Capture the cell that displays the provided text and extract its [X, Y] central coordinate. 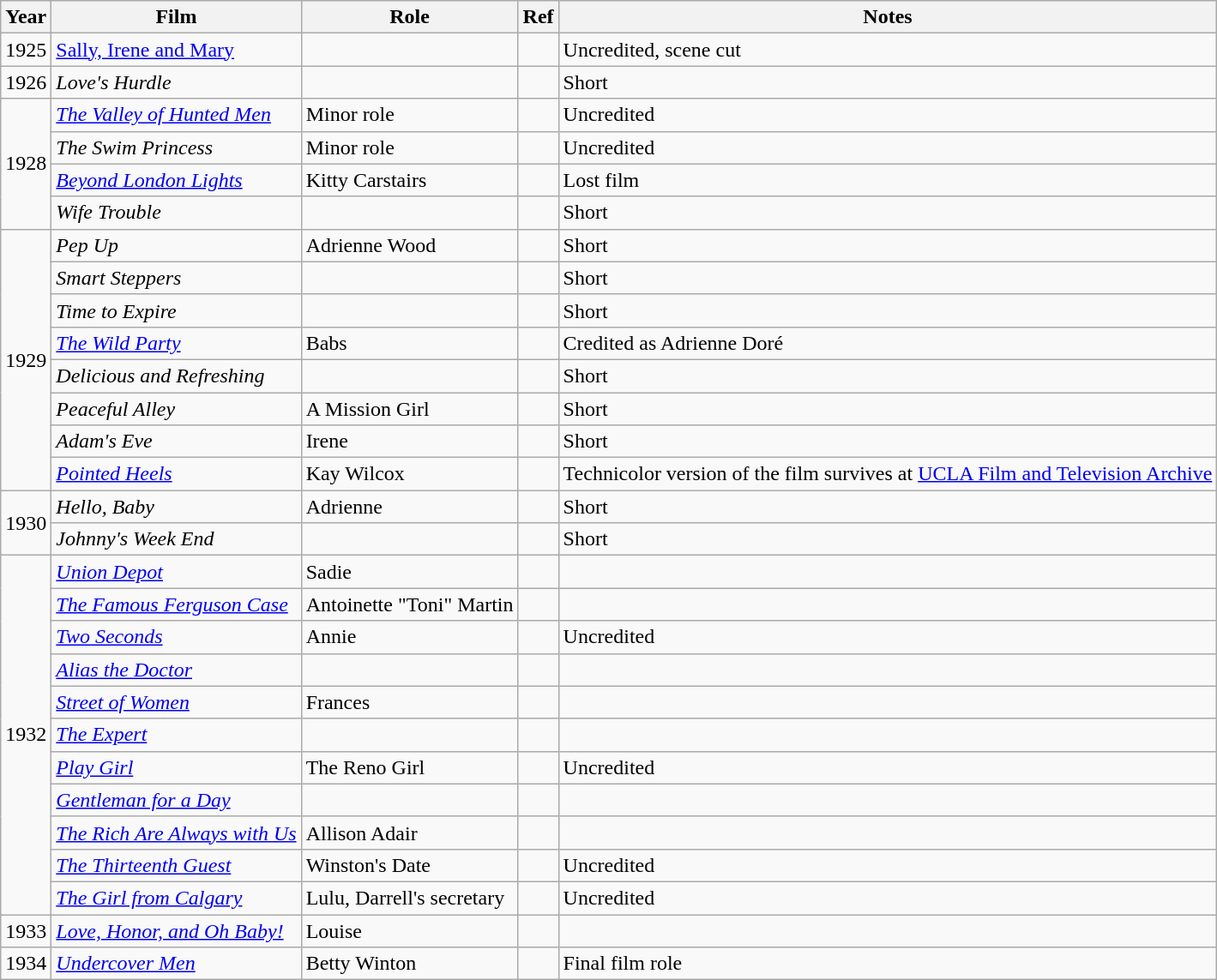
Irene [410, 442]
Adrienne [410, 507]
The Swim Princess [177, 147]
Kay Wilcox [410, 474]
Hello, Baby [177, 507]
1926 [26, 82]
Adam's Eve [177, 442]
Technicolor version of the film survives at UCLA Film and Television Archive [888, 474]
Kitty Carstairs [410, 180]
Winston's Date [410, 865]
Alias the Doctor [177, 670]
The Expert [177, 735]
The Famous Ferguson Case [177, 604]
Gentleman for a Day [177, 800]
Smart Steppers [177, 278]
Love, Honor, and Oh Baby! [177, 930]
The Girl from Calgary [177, 898]
Street of Women [177, 702]
The Wild Party [177, 343]
1925 [26, 50]
Louise [410, 930]
Role [410, 17]
A Mission Girl [410, 409]
The Rich Are Always with Us [177, 833]
1934 [26, 964]
Frances [410, 702]
Annie [410, 637]
Ref [539, 17]
Johnny's Week End [177, 539]
Wife Trouble [177, 213]
Delicious and Refreshing [177, 376]
Love's Hurdle [177, 82]
Allison Adair [410, 833]
Uncredited, scene cut [888, 50]
1929 [26, 359]
Union Depot [177, 572]
Lost film [888, 180]
Notes [888, 17]
Sally, Irene and Mary [177, 50]
1928 [26, 164]
Beyond London Lights [177, 180]
1933 [26, 930]
Final film role [888, 964]
1930 [26, 523]
Year [26, 17]
Undercover Men [177, 964]
Sadie [410, 572]
Lulu, Darrell's secretary [410, 898]
Adrienne Wood [410, 245]
Antoinette "Toni" Martin [410, 604]
Two Seconds [177, 637]
The Reno Girl [410, 767]
1932 [26, 736]
Time to Expire [177, 310]
Play Girl [177, 767]
Film [177, 17]
Betty Winton [410, 964]
Pointed Heels [177, 474]
Pep Up [177, 245]
Babs [410, 343]
Peaceful Alley [177, 409]
Credited as Adrienne Doré [888, 343]
The Valley of Hunted Men [177, 115]
The Thirteenth Guest [177, 865]
